Determine the [X, Y] coordinate at the center of the cell enclosing the given text.  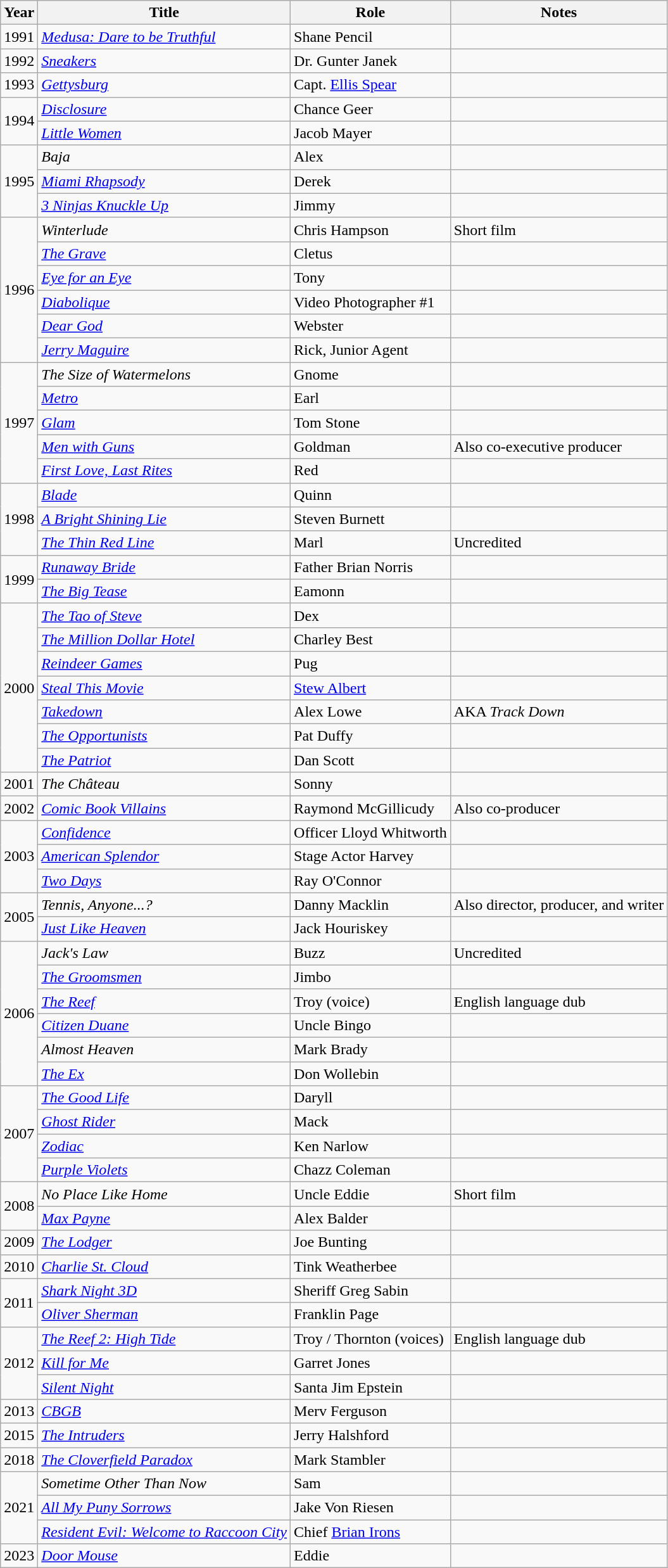
Jack Houriskey [371, 929]
All My Puny Sorrows [165, 1508]
Merv Ferguson [371, 1411]
Video Photographer #1 [371, 302]
Webster [371, 326]
Also co-producer [558, 808]
Just Like Heaven [165, 929]
Alex [371, 157]
Silent Night [165, 1387]
Chazz Coleman [371, 1170]
Jerry Maguire [165, 350]
Troy (voice) [371, 1001]
2000 [19, 687]
Troy / Thornton (voices) [371, 1339]
Runaway Bride [165, 567]
Tennis, Anyone...? [165, 905]
Gnome [371, 374]
Gettysburg [165, 85]
Diabolique [165, 302]
1993 [19, 85]
2005 [19, 917]
The Reef [165, 1001]
Tom Stone [371, 423]
The Ex [165, 1074]
Mark Brady [371, 1049]
2006 [19, 1013]
2015 [19, 1435]
Disclosure [165, 109]
Stage Actor Harvey [371, 857]
The Intruders [165, 1435]
Jimbo [371, 977]
2012 [19, 1363]
Steven Burnett [371, 519]
The Cloverfield Paradox [165, 1459]
The Thin Red Line [165, 543]
No Place Like Home [165, 1194]
Also co-executive producer [558, 447]
Jake Von Riesen [371, 1508]
1994 [19, 121]
Eamonn [371, 591]
Baja [165, 157]
Reindeer Games [165, 663]
Metro [165, 398]
Jacob Mayer [371, 133]
2009 [19, 1242]
Two Days [165, 881]
Alex Lowe [371, 712]
A Bright Shining Lie [165, 519]
The Grave [165, 253]
Stew Albert [371, 687]
Dan Scott [371, 760]
Sonny [371, 784]
Glam [165, 423]
Santa Jim Epstein [371, 1387]
Marl [371, 543]
Jack's Law [165, 953]
2013 [19, 1411]
Max Payne [165, 1218]
Chance Geer [371, 109]
Capt. Ellis Spear [371, 85]
Eddie [371, 1556]
Title [165, 13]
Pat Duffy [371, 736]
The Size of Watermelons [165, 374]
Chris Hampson [371, 229]
Sam [371, 1484]
Earl [371, 398]
Dear God [165, 326]
Almost Heaven [165, 1049]
Jimmy [371, 205]
Quinn [371, 495]
Notes [558, 13]
Ken Narlow [371, 1146]
Tink Weatherbee [371, 1266]
Kill for Me [165, 1363]
Mack [371, 1122]
American Splendor [165, 857]
The Opportunists [165, 736]
Shane Pencil [371, 37]
Role [371, 13]
AKA Track Down [558, 712]
Winterlude [165, 229]
Goldman [371, 447]
Joe Bunting [371, 1242]
Don Wollebin [371, 1074]
Medusa: Dare to be Truthful [165, 37]
The Reef 2: High Tide [165, 1339]
The Groomsmen [165, 977]
Blade [165, 495]
Sometime Other Than Now [165, 1484]
Ghost Rider [165, 1122]
3 Ninjas Knuckle Up [165, 205]
Buzz [371, 953]
Little Women [165, 133]
1992 [19, 61]
1996 [19, 290]
Raymond McGillicudy [371, 808]
Men with Guns [165, 447]
Confidence [165, 832]
1995 [19, 181]
2011 [19, 1303]
Pug [371, 663]
1999 [19, 579]
Dex [371, 615]
2010 [19, 1266]
CBGB [165, 1411]
Franklin Page [371, 1315]
Charlie St. Cloud [165, 1266]
Year [19, 13]
The Big Tease [165, 591]
Father Brian Norris [371, 567]
Cletus [371, 253]
Jerry Halshford [371, 1435]
Door Mouse [165, 1556]
Resident Evil: Welcome to Raccoon City [165, 1532]
2003 [19, 857]
Daryll [371, 1098]
Mark Stambler [371, 1459]
The Good Life [165, 1098]
The Tao of Steve [165, 615]
Shark Night 3D [165, 1291]
1998 [19, 519]
1991 [19, 37]
Eye for an Eye [165, 277]
Oliver Sherman [165, 1315]
Sneakers [165, 61]
Uncle Eddie [371, 1194]
Red [371, 471]
Takedown [165, 712]
The Lodger [165, 1242]
2001 [19, 784]
2023 [19, 1556]
Comic Book Villains [165, 808]
Charley Best [371, 639]
The Château [165, 784]
2007 [19, 1134]
Chief Brian Irons [371, 1532]
Dr. Gunter Janek [371, 61]
Ray O'Connor [371, 881]
Danny Macklin [371, 905]
Sheriff Greg Sabin [371, 1291]
Garret Jones [371, 1363]
Purple Violets [165, 1170]
2002 [19, 808]
Alex Balder [371, 1218]
2008 [19, 1206]
2018 [19, 1459]
Steal This Movie [165, 687]
Uncle Bingo [371, 1025]
Officer Lloyd Whitworth [371, 832]
First Love, Last Rites [165, 471]
Zodiac [165, 1146]
The Million Dollar Hotel [165, 639]
Miami Rhapsody [165, 181]
Rick, Junior Agent [371, 350]
Derek [371, 181]
Tony [371, 277]
The Patriot [165, 760]
Also director, producer, and writer [558, 905]
1997 [19, 423]
2021 [19, 1508]
Citizen Duane [165, 1025]
